Locate the cell with the specified text and output its (x, y) center coordinate. 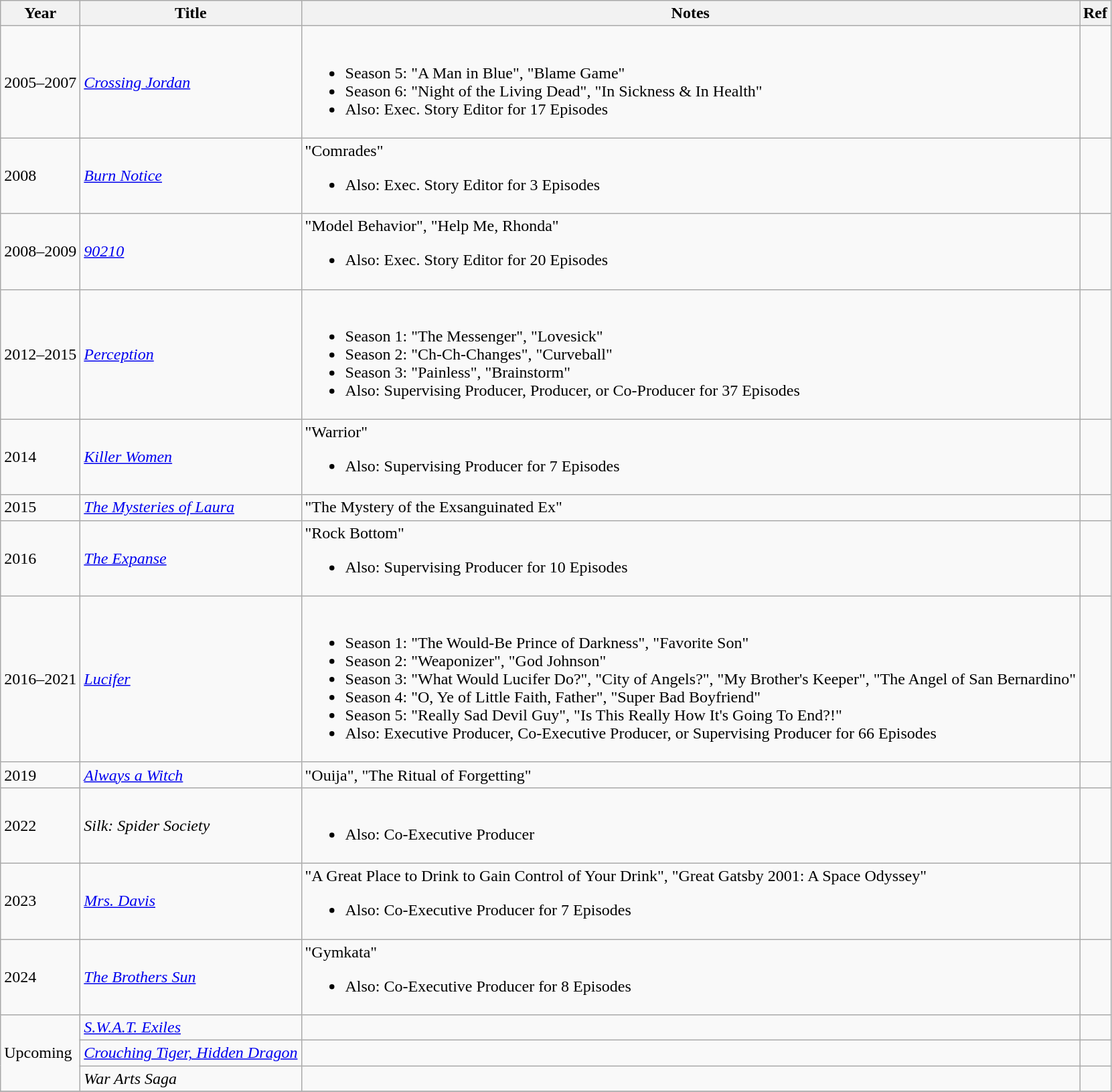
2016–2021 (40, 679)
Burn Notice (191, 175)
"Warrior"Also: Supervising Producer for 7 Episodes (690, 457)
2008 (40, 175)
2016 (40, 558)
Mrs. Davis (191, 901)
War Arts Saga (191, 1079)
Lucifer (191, 679)
The Expanse (191, 558)
"Comrades"Also: Exec. Story Editor for 3 Episodes (690, 175)
S.W.A.T. Exiles (191, 1028)
"A Great Place to Drink to Gain Control of Your Drink", "Great Gatsby 2001: A Space Odyssey"Also: Co-Executive Producer for 7 Episodes (690, 901)
2014 (40, 457)
Upcoming (40, 1053)
2015 (40, 508)
Ref (1095, 13)
Also: Co-Executive Producer (690, 825)
Season 5: "A Man in Blue", "Blame Game"Season 6: "Night of the Living Dead", "In Sickness & In Health"Also: Exec. Story Editor for 17 Episodes (690, 82)
"Model Behavior", "Help Me, Rhonda"Also: Exec. Story Editor for 20 Episodes (690, 252)
2023 (40, 901)
"Gymkata"Also: Co-Executive Producer for 8 Episodes (690, 976)
2022 (40, 825)
Title (191, 13)
The Mysteries of Laura (191, 508)
Year (40, 13)
"The Mystery of the Exsanguinated Ex" (690, 508)
Silk: Spider Society (191, 825)
Perception (191, 354)
Notes (690, 13)
Crouching Tiger, Hidden Dragon (191, 1053)
"Ouija", "The Ritual of Forgetting" (690, 775)
"Rock Bottom"Also: Supervising Producer for 10 Episodes (690, 558)
Crossing Jordan (191, 82)
2005–2007 (40, 82)
2008–2009 (40, 252)
2012–2015 (40, 354)
Killer Women (191, 457)
2019 (40, 775)
90210 (191, 252)
The Brothers Sun (191, 976)
2024 (40, 976)
Always a Witch (191, 775)
